Return the (X, Y) coordinate for the center point of the cell that contains the specified text.  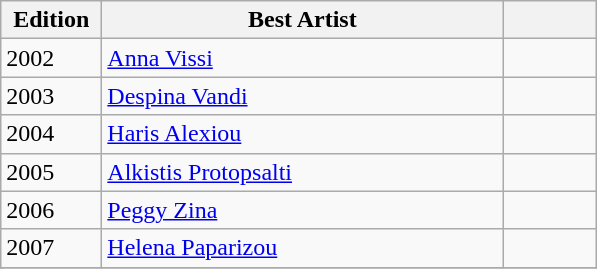
2002 (52, 58)
Haris Alexiou (302, 134)
Helena Paparizou (302, 248)
2006 (52, 210)
Best Artist (302, 20)
2003 (52, 96)
2005 (52, 172)
Anna Vissi (302, 58)
2004 (52, 134)
Despina Vandi (302, 96)
Edition (52, 20)
Alkistis Protopsalti (302, 172)
Peggy Zina (302, 210)
2007 (52, 248)
